Pinpoint the cell where the given text exists, returning its [X, Y] midpoint coordinate. 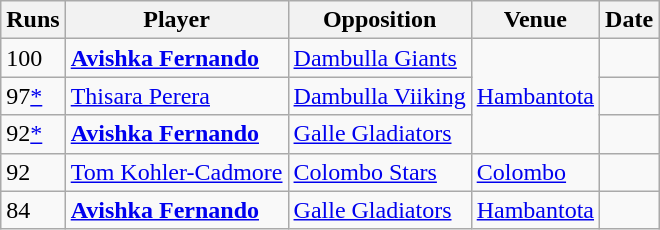
Date [630, 20]
Colombo Stars [380, 172]
92* [33, 134]
97* [33, 96]
Venue [535, 20]
Thisara Perera [176, 96]
Dambulla Giants [380, 58]
Dambulla Viiking [380, 96]
84 [33, 210]
100 [33, 58]
Opposition [380, 20]
Runs [33, 20]
Tom Kohler-Cadmore [176, 172]
92 [33, 172]
Player [176, 20]
Colombo [535, 172]
